Identify which cell holds the provided text, then report its [X, Y] central coordinate. 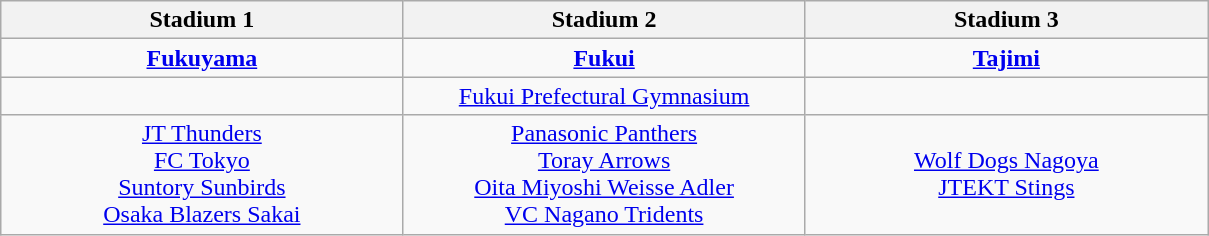
Wolf Dogs NagoyaJTEKT Stings [1006, 174]
Fukui Prefectural Gymnasium [604, 96]
Tajimi [1006, 58]
Fukuyama [202, 58]
Stadium 3 [1006, 20]
Fukui [604, 58]
Stadium 1 [202, 20]
Stadium 2 [604, 20]
JT ThundersFC TokyoSuntory SunbirdsOsaka Blazers Sakai [202, 174]
Panasonic PanthersToray ArrowsOita Miyoshi Weisse AdlerVC Nagano Tridents [604, 174]
